Return (x, y) of the center of cell containing provided text 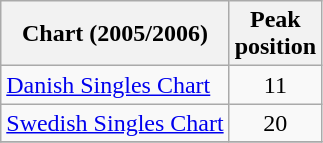
Swedish Singles Chart (115, 123)
Danish Singles Chart (115, 85)
Peakposition (275, 34)
20 (275, 123)
Chart (2005/2006) (115, 34)
11 (275, 85)
